Locate the cell with the specified text and output its [x, y] center coordinate. 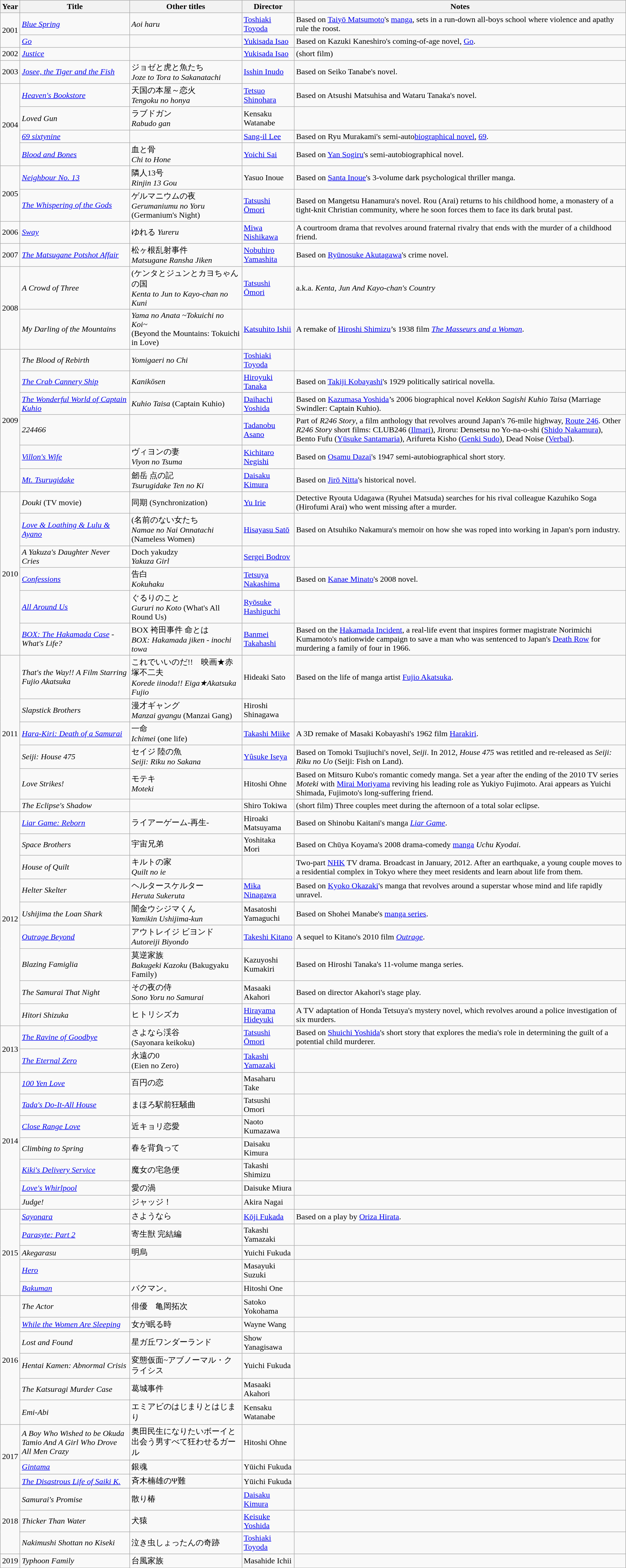
ゆれる Yureru [186, 232]
Nobuhiro Yamashita [268, 255]
(ケンタとジュンとカヨちゃんの国 Kenta to Jun to Kayo-chan no Kuni [186, 288]
Based on Takiji Kobayashi's 1929 politically satirical novella. [460, 382]
Shiro Tokiwa [268, 805]
Tadanobu Asano [268, 430]
Takashi Shimizu [268, 1170]
ヒトリシズカ [186, 1015]
Mt. Tsurugidake [75, 480]
69 sixtynine [75, 136]
Based on Santa Inoue's 3-volume dark psychological thriller manga. [460, 178]
Based on Shinobu Kaitani's manga Liar Game. [460, 822]
Wayne Wang [268, 1325]
Space Brothers [75, 845]
Love's Whirlpool [75, 1188]
Based on Kanae Minato's 2008 novel. [460, 579]
2017 [10, 1456]
That's the Way!! A Film Starring Fujio Akatsuka [75, 677]
一命 Ichimei (one life) [186, 734]
Seiji: House 475 [75, 757]
BOX 袴田事件 命とは BOX: Hakamada jiken - inochi towa [186, 639]
Based on Atsuhiko Nakamura's memoir on how she was roped into working in Japan's porn industry. [460, 530]
Based on Yan Sogiru's semi-autobiographical novel. [460, 154]
台風家族 [186, 1561]
Yasuo Inoue [268, 178]
ジョゼと虎と魚たち Joze to Tora to Sakanatachi [186, 72]
Hirayama Hideyuki [268, 1015]
2005 [10, 194]
莫逆家族 Bakugeki Kazoku (Bakugyaku Family) [186, 965]
Banmei Takahashi [268, 639]
Justice [75, 54]
Hiroyuki Tanaka [268, 382]
Outrage Beyond [75, 937]
2006 [10, 232]
明烏 [186, 1252]
Kazuyoshi Kumakiri [268, 965]
2009 [10, 420]
Tetsuo Shinohara [268, 95]
ラブドガン Rabudo gan [186, 118]
2014 [10, 1141]
Kuhio Taisa (Captain Kuhio) [186, 403]
Slapstick Brothers [75, 710]
House of Quilt [75, 867]
Yu Irie [268, 503]
Love Strikes! [75, 784]
Hara-Kiri: Death of a Samurai [75, 734]
Hero [75, 1270]
斉木楠雄のΨ難 [186, 1481]
Confessions [75, 579]
Based on Shuichi Yoshida's short story that explores the media's role in determining the guilt of a potential child murderer. [460, 1037]
All Around Us [75, 607]
Based on Taiyō Matsumoto's manga, sets in a run-down all-boys school where violence and apathy rule the roost. [460, 24]
Sway [75, 232]
Isshin Inudo [268, 72]
バクマン。 [186, 1289]
永遠の0 (Eien no Zero) [186, 1060]
Kiki's Delivery Service [75, 1170]
銀魂 [186, 1467]
Title [75, 7]
ジャッジ！ [186, 1202]
Naoto Kumazawa [268, 1127]
Akira Nagai [268, 1202]
100 Yen Love [75, 1083]
A Yakuza's Daughter Never Cries [75, 556]
A Boy Who Wished to be Okuda Tamio And A Girl Who Drove All Men Crazy [75, 1442]
A sequel to Kitano's 2010 film Outrage. [460, 937]
松ヶ根乱射事件 Matsugane Ransha Jiken [186, 255]
Based on Kazuki Kaneshiro's coming-of-age novel, Go. [460, 41]
漫才ギャング Manzai gyangu (Manzai Gang) [186, 710]
Sergei Bodrov [268, 556]
Based on Ryūnosuke Akutagawa's crime novel. [460, 255]
(short film) [460, 54]
Blazing Famiglia [75, 965]
ぐるりのこと Gururi no Koto (What's All Round Us) [186, 607]
Hiroshi Shinagawa [268, 710]
Takashi Miike [268, 734]
Tada's Do-It-All House [75, 1105]
The Matsugane Potshot Affair [75, 255]
Based on Atsushi Matsuhisa and Wataru Tanaka's novel. [460, 95]
a.k.a. Kenta, Jun And Kayo-chan's Country [460, 288]
ライアーゲーム-再生- [186, 822]
Takeshi Kitano [268, 937]
Based on Chūya Koyama's 2008 drama-comedy manga Uchu Kyodai. [460, 845]
A courtroom drama that revolves around fraternal rivalry that ends with the murder of a childhood friend. [460, 232]
The Blood of Rebirth [75, 360]
Director [268, 7]
A 3D remake of Masaki Kobayashi's 1962 film Harakiri. [460, 734]
Yomigaeri no Chi [186, 360]
Judge! [75, 1202]
Yoichi Sai [268, 154]
葛城事件 [186, 1389]
散り椿 [186, 1499]
2016 [10, 1360]
天国の本屋～恋火 Tengoku no honya [186, 95]
Daihachi Yoshida [268, 403]
Mika Ninagawa [268, 890]
モテキ Moteki [186, 784]
Hitori Shizuka [75, 1015]
女が眠る時 [186, 1325]
血と骨 Chi to Hone [186, 154]
ヴィヨンの妻 Viyon no Tsuma [186, 457]
BOX: The Hakamada Case - What's Life? [75, 639]
Based on Seiko Tanabe's novel. [460, 72]
百円の恋 [186, 1083]
Based on a play by Oriza Hirata. [460, 1216]
The Katsuragi Murder Case [75, 1389]
Based on director Akahori's stage play. [460, 992]
Yûsuke Iseya [268, 757]
犬猿 [186, 1521]
Douki (TV movie) [75, 503]
The Whispering of the Gods [75, 205]
2008 [10, 308]
A remake of Hiroshi Shimizu’s 1938 film The Masseurs and a Woman. [460, 329]
Based on Ryu Murakami's semi-autobiographical novel, 69. [460, 136]
Masayuki Suzuki [268, 1270]
Doch yakudzy Yakuza Girl [186, 556]
Lost and Found [75, 1343]
Loved Gun [75, 118]
Parasyte: Part 2 [75, 1234]
さよなら渓谷 (Sayonara keikoku) [186, 1037]
Kōji Fukada [268, 1216]
2001 [10, 30]
The Disastrous Life of Saiki K. [75, 1481]
Sayonara [75, 1216]
Based on Osamu Dazai's 1947 semi-autobiographical short story. [460, 457]
Sang-il Lee [268, 136]
泣き虫しょったんの奇跡 [186, 1543]
Katsuhito Ishii [268, 329]
2003 [10, 72]
劒岳 点の記 Tsurugidake Ten no Ki [186, 480]
Keisuke Yoshida [268, 1521]
Villon's Wife [75, 457]
Love & Loathing & Lulu & Ayano [75, 530]
ゲルマニウムの夜 Gerumaniumu no Yoru (Germanium's Night) [186, 205]
エミアビのはじまりとはじまり [186, 1412]
2004 [10, 125]
アウトレイジ ビヨンド Autoreiji Biyondo [186, 937]
2012 [10, 919]
告白 Kokuhaku [186, 579]
Gintama [75, 1467]
Other titles [186, 7]
The Wonderful World of Captain Kuhio [75, 403]
(short film) Three couples meet during the afternoon of a total solar eclipse. [460, 805]
魔女の宅急便 [186, 1170]
まほろ駅前狂騒曲 [186, 1105]
Yama no Anata ~Tokuichi no Koi~ (Beyond the Mountains: Tokuichi in Love) [186, 329]
Notes [460, 7]
Detective Ryouta Udagawa (Ryuhei Matsuda) searches for his rival colleague Kazuhiko Soga (Hirofumi Arai) who went missing after a murder. [460, 503]
ヘルタースケルター Heruta Sukeruta [186, 890]
Based on Jirō Nitta's historical novel. [460, 480]
Kichitaro Negishi [268, 457]
The Eternal Zero [75, 1060]
2010 [10, 574]
Samurai's Promise [75, 1499]
春を背負って [186, 1148]
2019 [10, 1561]
Hentai Kamen: Abnormal Crisis [75, 1366]
宇宙兄弟 [186, 845]
Kanikōsen [186, 382]
Based on the life of manga artist Fujio Akatsuka. [460, 677]
愛の渦 [186, 1188]
2013 [10, 1049]
Typhoon Family [75, 1561]
Masaharu Take [268, 1083]
隣人13号 Rinjin 13 Gou [186, 178]
Hisayasu Satō [268, 530]
My Darling of the Mountains [75, 329]
Thicker Than Water [75, 1521]
Climbing to Spring [75, 1148]
A Crowd of Three [75, 288]
The Actor [75, 1307]
Based on Hiroshi Tanaka's 11-volume manga series. [460, 965]
224466 [75, 430]
Yoshitaka Mori [268, 845]
Go [75, 41]
2011 [10, 734]
The Ravine of Goodbye [75, 1037]
Josee, the Tiger and the Fish [75, 72]
Blood and Bones [75, 154]
Blue Spring [75, 24]
その夜の侍 Sono Yoru no Samurai [186, 992]
The Samurai That Night [75, 992]
(名前のない女たち Namae no Nai Onnatachi (Nameless Women) [186, 530]
星ガ丘ワンダーランド [186, 1343]
さようなら [186, 1216]
Masahide Ichii [268, 1561]
Ryōsuke Hashiguchi [268, 607]
Akegarasu [75, 1252]
Emi-Abi [75, 1412]
While the Women Are Sleeping [75, 1325]
Bakuman [75, 1289]
2007 [10, 255]
Hitoshi One [268, 1289]
Helter Skelter [75, 890]
近キョリ恋愛 [186, 1127]
Hideaki Sato [268, 677]
寄生獣 完結編 [186, 1234]
Neighbour No. 13 [75, 178]
A TV adaptation of Honda Tetsuya's mystery novel, which revolves around a police investigation of six murders. [460, 1015]
Miwa Nishikawa [268, 232]
The Crab Cannery Ship [75, 382]
Satoko Yokohama [268, 1307]
Hiroaki Matsuyama [268, 822]
変態仮面~アブノーマル・クライシス [186, 1366]
セイジ 陸の魚 Seiji: Riku no Sakana [186, 757]
闇金ウシジマくん Yamikin Ushijima-kun [186, 914]
Daisuke Miura [268, 1188]
2018 [10, 1521]
Masatoshi Yamaguchi [268, 914]
The Eclipse's Shadow [75, 805]
Aoi haru [186, 24]
Show Yanagisawa [268, 1343]
Based on Kazumasa Yoshida’s 2006 biographical novel Kekkon Sagishi Kuhio Taisa (Marriage Swindler: Captain Kuhio). [460, 403]
2015 [10, 1252]
Based on Shohei Manabe's manga series. [460, 914]
Based on Kyoko Okazaki's manga that revolves around a superstar whose mind and life rapidly unravel. [460, 890]
Tatsushi Omori [268, 1105]
奥田民生になりたいボーイと出会う男すべて狂わせるガール [186, 1442]
キルトの家 Quilt no ie [186, 867]
Ushijima the Loan Shark [75, 914]
Heaven's Bookstore [75, 95]
Based on Tomoki Tsujiuchi's novel, Seiji. In 2012, House 475 was retitled and re-released as Seiji: Riku no Uo (Seiji: Fish on Land). [460, 757]
これでいいのだ!! 映画★赤塚不二夫 Korede iinoda!! Eiga★Akatsuka Fujio [186, 677]
Close Range Love [75, 1127]
同期 (Synchronization) [186, 503]
2002 [10, 54]
俳優 亀岡拓次 [186, 1307]
Liar Game: Reborn [75, 822]
Tetsuya Nakashima [268, 579]
Nakimushi Shottan no Kiseki [75, 1543]
Year [10, 7]
